Return [X, Y] of the center of cell containing provided text 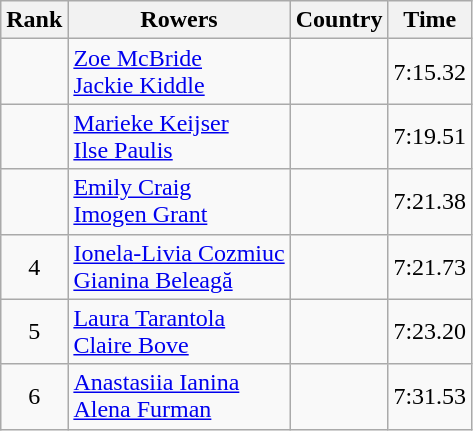
7:23.20 [430, 332]
Rowers [179, 20]
7:21.38 [430, 202]
Emily CraigImogen Grant [179, 202]
Country [339, 20]
7:15.32 [430, 72]
Zoe McBrideJackie Kiddle [179, 72]
7:21.73 [430, 266]
5 [34, 332]
4 [34, 266]
7:19.51 [430, 136]
Rank [34, 20]
Laura TarantolaClaire Bove [179, 332]
7:31.53 [430, 396]
Ionela-Livia CozmiucGianina Beleagă [179, 266]
6 [34, 396]
Anastasiia IaninaAlena Furman [179, 396]
Marieke KeijserIlse Paulis [179, 136]
Time [430, 20]
